Detect which cell encompasses the target text, then output its [x, y] center coordinate. 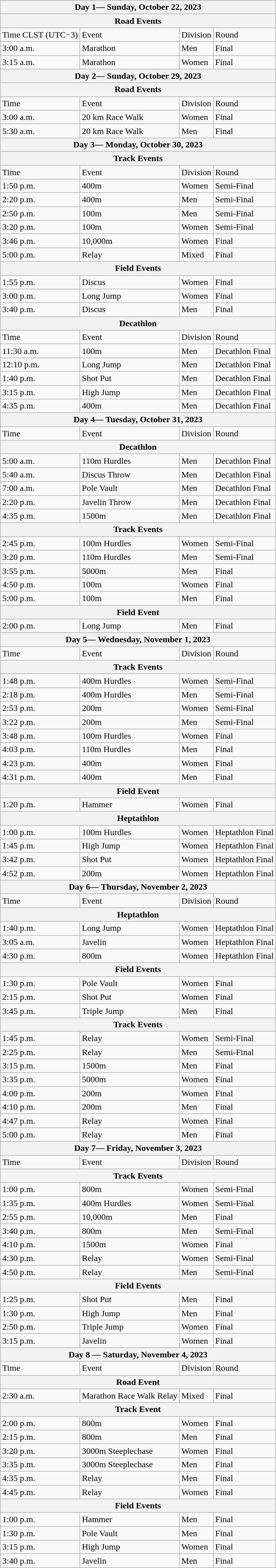
2:55 p.m. [40, 1217]
2:30 a.m. [40, 1396]
4:31 p.m. [40, 777]
2:18 p.m. [40, 695]
12:10 p.m. [40, 364]
3:15 a.m. [40, 62]
1:48 p.m. [40, 681]
5:30 a.m. [40, 131]
4:23 p.m. [40, 763]
3:05 a.m. [40, 942]
Day 5— Wednesday, November 1, 2023 [138, 640]
Day 4— Tuesday, October 31, 2023 [138, 420]
Day 2— Sunday, October 29, 2023 [138, 76]
1:35 p.m. [40, 1203]
3:42 p.m. [40, 860]
2:53 p.m. [40, 708]
Day 7— Friday, November 3, 2023 [138, 1148]
4:45 p.m. [40, 1492]
3:46 p.m. [40, 241]
4:52 p.m. [40, 873]
3:55 p.m. [40, 571]
4:47 p.m. [40, 1121]
Javelin Throw [130, 502]
3:22 p.m. [40, 722]
1:20 p.m. [40, 804]
11:30 a.m. [40, 351]
Day 6— Thursday, November 2, 2023 [138, 887]
3:45 p.m. [40, 1011]
1:50 p.m. [40, 186]
Discus Throw [130, 475]
1:25 p.m. [40, 1300]
Day 8 — Saturday, November 4, 2023 [138, 1355]
Time CLST (UTC−3) [40, 35]
Road Event [138, 1382]
Day 3— Monday, October 30, 2023 [138, 144]
5:40 a.m. [40, 475]
Marathon Race Walk Relay [130, 1396]
4:03 p.m. [40, 750]
2:25 p.m. [40, 1052]
3:00 p.m. [40, 296]
4:00 p.m. [40, 1093]
Track Event [138, 1409]
7:00 a.m. [40, 488]
Day 1— Sunday, October 22, 2023 [138, 7]
1:55 p.m. [40, 282]
3:48 p.m. [40, 736]
2:45 p.m. [40, 543]
5:00 a.m. [40, 461]
